Pinpoint the cell where the given text exists, returning its [x, y] midpoint coordinate. 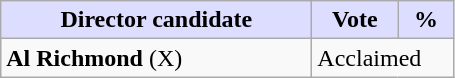
Vote [355, 20]
Al Richmond (X) [156, 58]
% [426, 20]
Director candidate [156, 20]
Acclaimed [383, 58]
